Locate the cell with the specified text and output its [X, Y] center coordinate. 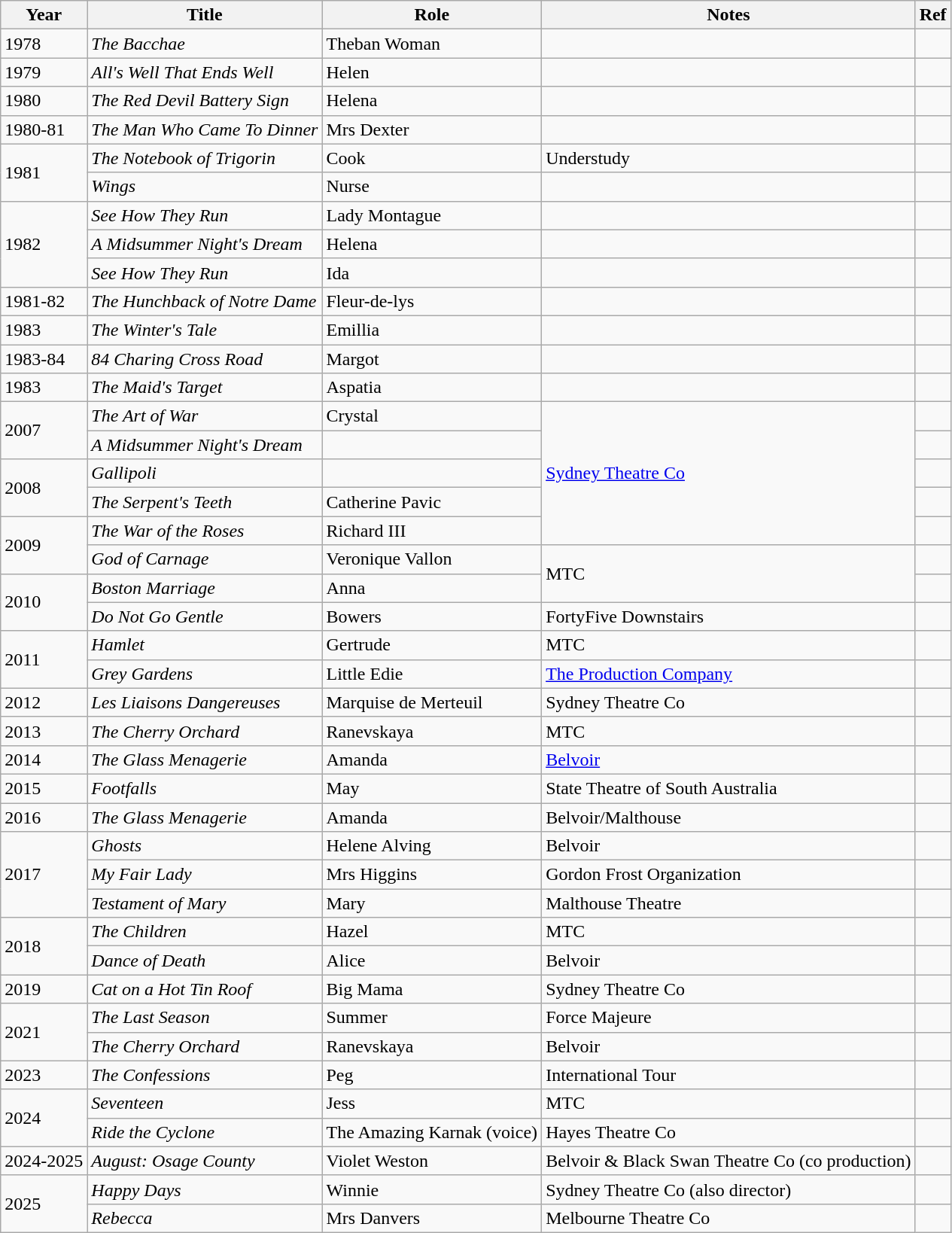
2012 [44, 702]
Ghosts [205, 846]
The Last Season [205, 1018]
My Fair Lady [205, 875]
Role [432, 15]
Hamlet [205, 645]
Helen [432, 72]
Melbourne Theatre Co [728, 1218]
Ref [933, 15]
Richard III [432, 531]
Sydney Theatre Co (also director) [728, 1189]
2015 [44, 788]
Anna [432, 588]
84 Charing Cross Road [205, 359]
All's Well That Ends Well [205, 72]
Belvoir & Black Swan Theatre Co (co production) [728, 1161]
Winnie [432, 1189]
Testament of Mary [205, 903]
2014 [44, 760]
The Red Devil Battery Sign [205, 101]
Les Liaisons Dangereuses [205, 702]
Bowers [432, 616]
Aspatia [432, 388]
The Children [205, 932]
2016 [44, 817]
Gordon Frost Organization [728, 875]
1980-81 [44, 129]
Seventeen [205, 1104]
1978 [44, 44]
Jess [432, 1104]
Alice [432, 961]
Nurse [432, 187]
State Theatre of South Australia [728, 788]
1982 [44, 244]
Summer [432, 1018]
Ride the Cyclone [205, 1132]
Dance of Death [205, 961]
Notes [728, 15]
Theban Woman [432, 44]
2019 [44, 989]
Margot [432, 359]
Big Mama [432, 989]
Malthouse Theatre [728, 903]
Mary [432, 903]
Understudy [728, 158]
The Amazing Karnak (voice) [432, 1132]
1979 [44, 72]
Rebecca [205, 1218]
FortyFive Downstairs [728, 616]
2018 [44, 946]
The Confessions [205, 1075]
Force Majeure [728, 1018]
International Tour [728, 1075]
Mrs Higgins [432, 875]
Gertrude [432, 645]
The Art of War [205, 416]
Little Edie [432, 674]
Violet Weston [432, 1161]
Crystal [432, 416]
The Serpent's Teeth [205, 502]
1981 [44, 172]
Cat on a Hot Tin Roof [205, 989]
The Winter's Tale [205, 330]
2011 [44, 659]
The Bacchae [205, 44]
2009 [44, 545]
2010 [44, 602]
Gallipoli [205, 473]
Grey Gardens [205, 674]
Mrs Dexter [432, 129]
The War of the Roses [205, 531]
1983-84 [44, 359]
Belvoir/Malthouse [728, 817]
2013 [44, 731]
2023 [44, 1075]
August: Osage County [205, 1161]
God of Carnage [205, 559]
Ida [432, 272]
Emillia [432, 330]
2025 [44, 1204]
2007 [44, 431]
2017 [44, 875]
2021 [44, 1032]
Marquise de Merteuil [432, 702]
Footfalls [205, 788]
The Hunchback of Notre Dame [205, 301]
Happy Days [205, 1189]
Do Not Go Gentle [205, 616]
Hazel [432, 932]
Peg [432, 1075]
Fleur-de-lys [432, 301]
2024 [44, 1118]
The Man Who Came To Dinner [205, 129]
2008 [44, 488]
The Notebook of Trigorin [205, 158]
Lady Montague [432, 215]
Mrs Danvers [432, 1218]
1981-82 [44, 301]
Helene Alving [432, 846]
Hayes Theatre Co [728, 1132]
1980 [44, 101]
Cook [432, 158]
Year [44, 15]
Wings [205, 187]
Veronique Vallon [432, 559]
Title [205, 15]
2024-2025 [44, 1161]
Catherine Pavic [432, 502]
Boston Marriage [205, 588]
The Production Company [728, 674]
The Maid's Target [205, 388]
May [432, 788]
